Determine the (X, Y) coordinate at the center of the cell enclosing the given text.  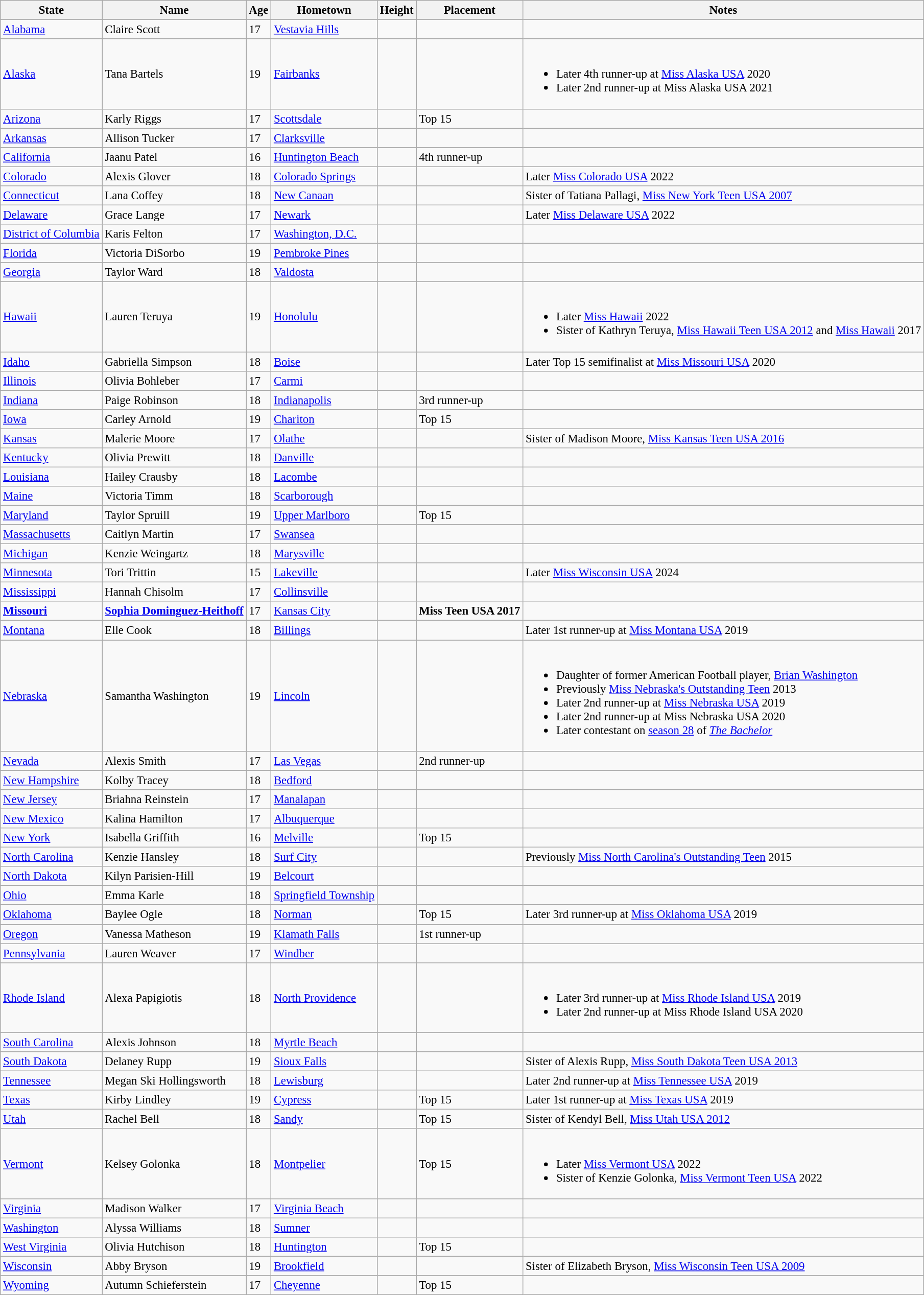
Megan Ski Hollingsworth (174, 1081)
Minnesota (51, 573)
Alabama (51, 30)
Huntington Beach (324, 157)
Las Vegas (324, 761)
Later Miss Wisconsin USA 2024 (723, 573)
Karly Riggs (174, 119)
Maryland (51, 515)
Later 4th runner-up at Miss Alaska USA 2020Later 2nd runner-up at Miss Alaska USA 2021 (723, 74)
Later 1st runner-up at Miss Montana USA 2019 (723, 630)
Emma Karle (174, 896)
Idaho (51, 362)
New Jersey (51, 799)
Kirby Lindley (174, 1100)
Clarksville (324, 138)
Missouri (51, 611)
Tana Bartels (174, 74)
Briahna Reinstein (174, 799)
4th runner-up (470, 157)
Kentucky (51, 458)
Georgia (51, 272)
Later Miss Delaware USA 2022 (723, 215)
West Virginia (51, 1247)
South Dakota (51, 1062)
Oklahoma (51, 915)
Valdosta (324, 272)
Miss Teen USA 2017 (470, 611)
Washington (51, 1228)
Huntington (324, 1247)
15 (258, 573)
Maine (51, 496)
Illinois (51, 381)
Rhode Island (51, 997)
Kansas City (324, 611)
Washington, D.C. (324, 234)
Kansas (51, 438)
Victoria DiSorbo (174, 253)
Notes (723, 10)
Oregon (51, 934)
Hannah Chisolm (174, 592)
Abby Bryson (174, 1266)
Alexis Smith (174, 761)
Sister of Tatiana Pallagi, Miss New York Teen USA 2007 (723, 196)
Klamath Falls (324, 934)
2nd runner-up (470, 761)
Alaska (51, 74)
Olivia Bohleber (174, 381)
Kelsey Golonka (174, 1164)
Wisconsin (51, 1266)
Later Miss Vermont USA 2022Sister of Kenzie Golonka, Miss Vermont Teen USA 2022 (723, 1164)
Brookfield (324, 1266)
Texas (51, 1100)
Later 1st runner-up at Miss Texas USA 2019 (723, 1100)
Tennessee (51, 1081)
Pembroke Pines (324, 253)
Later Top 15 semifinalist at Miss Missouri USA 2020 (723, 362)
Upper Marlboro (324, 515)
1st runner-up (470, 934)
Danville (324, 458)
Connecticut (51, 196)
Virginia (51, 1209)
Honolulu (324, 317)
Springfield Township (324, 896)
Iowa (51, 419)
Taylor Ward (174, 272)
Vermont (51, 1164)
Wyoming (51, 1285)
Samantha Washington (174, 696)
New York (51, 838)
Height (397, 10)
Carley Arnold (174, 419)
Lakeville (324, 573)
Windber (324, 953)
Kilyn Parisien-Hill (174, 876)
Age (258, 10)
Collinsville (324, 592)
Colorado Springs (324, 176)
Kenzie Weingartz (174, 554)
Melville (324, 838)
New Hampshire (51, 780)
Kenzie Hansley (174, 857)
Pennsylvania (51, 953)
Michigan (51, 554)
Boise (324, 362)
Autumn Schieferstein (174, 1285)
Tori Trittin (174, 573)
Billings (324, 630)
Olivia Hutchison (174, 1247)
State (51, 10)
Massachusetts (51, 534)
Cypress (324, 1100)
Virginia Beach (324, 1209)
Baylee Ogle (174, 915)
Caitlyn Martin (174, 534)
Indiana (51, 400)
Montana (51, 630)
New Mexico (51, 819)
Allison Tucker (174, 138)
Utah (51, 1119)
Elle Cook (174, 630)
Alyssa Williams (174, 1228)
Nevada (51, 761)
Cheyenne (324, 1285)
Swansea (324, 534)
Lincoln (324, 696)
Isabella Griffith (174, 838)
North Providence (324, 997)
Colorado (51, 176)
Bedford (324, 780)
Hailey Crausby (174, 477)
Alexis Glover (174, 176)
Lacombe (324, 477)
Scottsdale (324, 119)
Lewisburg (324, 1081)
Albuquerque (324, 819)
Name (174, 10)
Sandy (324, 1119)
Montpelier (324, 1164)
Later 2nd runner-up at Miss Tennessee USA 2019 (723, 1081)
3rd runner-up (470, 400)
Alexa Papigiotis (174, 997)
Marysville (324, 554)
North Dakota (51, 876)
Surf City (324, 857)
Sister of Alexis Rupp, Miss South Dakota Teen USA 2013 (723, 1062)
Arizona (51, 119)
Later 3rd runner-up at Miss Oklahoma USA 2019 (723, 915)
Sumner (324, 1228)
New Canaan (324, 196)
Belcourt (324, 876)
Fairbanks (324, 74)
Lana Coffey (174, 196)
Myrtle Beach (324, 1043)
Hometown (324, 10)
Paige Robinson (174, 400)
Lauren Teruya (174, 317)
Mississippi (51, 592)
California (51, 157)
Sister of Elizabeth Bryson, Miss Wisconsin Teen USA 2009 (723, 1266)
Lauren Weaver (174, 953)
Later Miss Colorado USA 2022 (723, 176)
Sister of Madison Moore, Miss Kansas Teen USA 2016 (723, 438)
Malerie Moore (174, 438)
Later 3rd runner-up at Miss Rhode Island USA 2019Later 2nd runner-up at Miss Rhode Island USA 2020 (723, 997)
Sioux Falls (324, 1062)
Grace Lange (174, 215)
Karis Felton (174, 234)
Indianapolis (324, 400)
Victoria Timm (174, 496)
District of Columbia (51, 234)
Delaware (51, 215)
Claire Scott (174, 30)
Alexis Johnson (174, 1043)
North Carolina (51, 857)
Chariton (324, 419)
Vestavia Hills (324, 30)
Louisiana (51, 477)
Previously Miss North Carolina's Outstanding Teen 2015 (723, 857)
Vanessa Matheson (174, 934)
Carmi (324, 381)
Kolby Tracey (174, 780)
Olivia Prewitt (174, 458)
Later Miss Hawaii 2022Sister of Kathryn Teruya, Miss Hawaii Teen USA 2012 and Miss Hawaii 2017 (723, 317)
Kalina Hamilton (174, 819)
Olathe (324, 438)
Newark (324, 215)
Sister of Kendyl Bell, Miss Utah USA 2012 (723, 1119)
Ohio (51, 896)
Norman (324, 915)
Jaanu Patel (174, 157)
Delaney Rupp (174, 1062)
Florida (51, 253)
Scarborough (324, 496)
Manalapan (324, 799)
Nebraska (51, 696)
Arkansas (51, 138)
South Carolina (51, 1043)
Sophia Dominguez-Heithoff (174, 611)
Madison Walker (174, 1209)
Gabriella Simpson (174, 362)
Taylor Spruill (174, 515)
Hawaii (51, 317)
Placement (470, 10)
Rachel Bell (174, 1119)
